Determine the [x, y] coordinate at the center of the cell enclosing the given text.  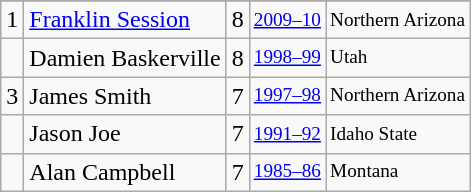
Utah [398, 58]
Idaho State [398, 134]
1985–86 [287, 172]
Montana [398, 172]
Franklin Session [125, 20]
3 [12, 96]
1991–92 [287, 134]
1997–98 [287, 96]
1998–99 [287, 58]
1 [12, 20]
James Smith [125, 96]
2009–10 [287, 20]
Alan Campbell [125, 172]
Damien Baskerville [125, 58]
Jason Joe [125, 134]
